Capture the cell that displays the provided text and extract its [X, Y] central coordinate. 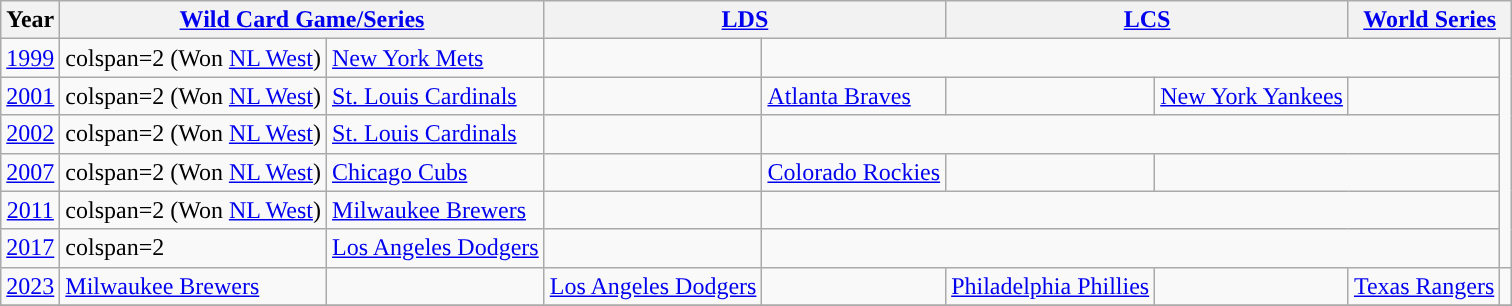
colspan=2 [194, 248]
Year [30, 20]
Philadelphia Phillies [1050, 286]
New York Yankees [1252, 96]
2023 [30, 286]
Chicago Cubs [436, 172]
Atlanta Braves [854, 96]
Texas Rangers [1424, 286]
2017 [30, 248]
Wild Card Game/Series [302, 20]
2002 [30, 134]
1999 [30, 58]
LDS [744, 20]
LCS [1148, 20]
Colorado Rockies [854, 172]
2001 [30, 96]
World Series [1429, 20]
New York Mets [436, 58]
2007 [30, 172]
2011 [30, 210]
